Output the [x, y] coordinate of the center of the cell containing the given text.  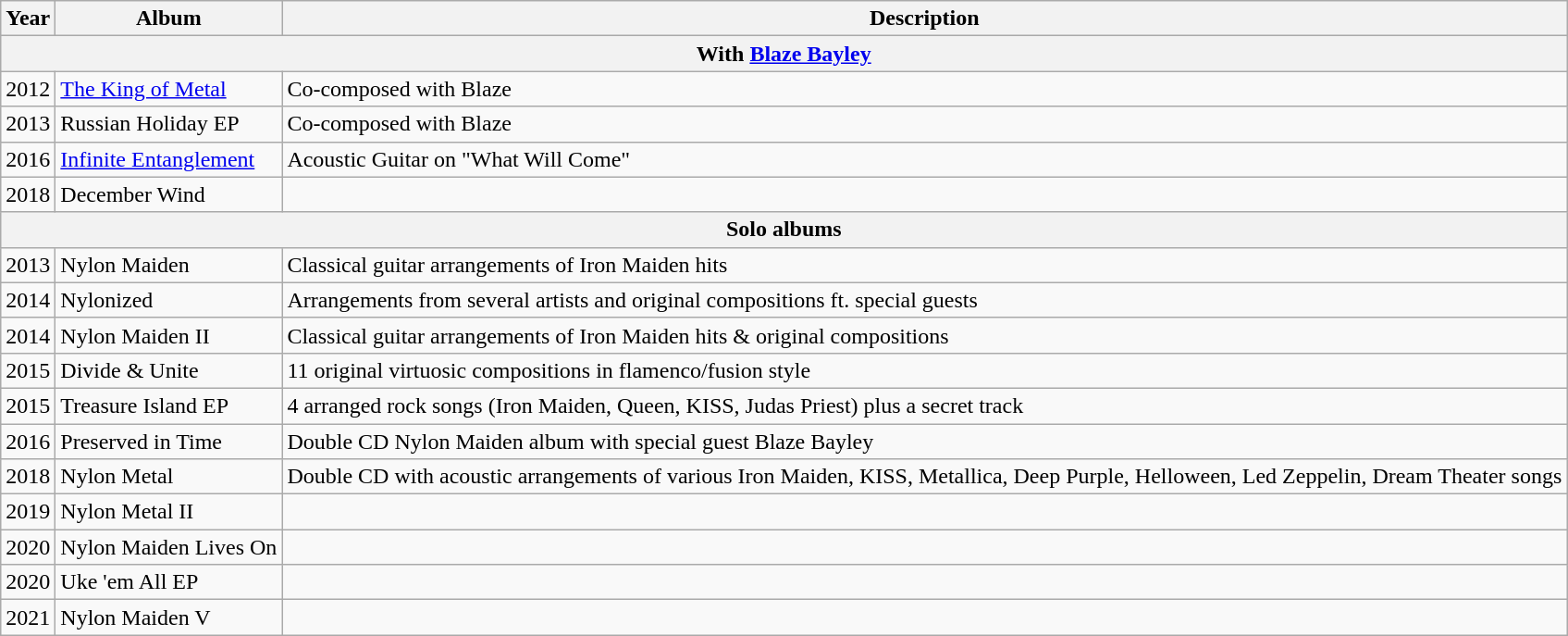
2021 [28, 617]
2019 [28, 512]
Double CD Nylon Maiden album with special guest Blaze Bayley [925, 442]
Uke 'em All EP [168, 582]
Solo albums [784, 230]
Classical guitar arrangements of Iron Maiden hits & original compositions [925, 335]
With Blaze Bayley [784, 54]
Arrangements from several artists and original compositions ft. special guests [925, 300]
Treasure Island EP [168, 405]
Nylon Metal [168, 477]
11 original virtuosic compositions in flamenco/fusion style [925, 370]
4 arranged rock songs (Iron Maiden, Queen, KISS, Judas Priest) plus a secret track [925, 405]
2012 [28, 89]
December Wind [168, 194]
Description [925, 19]
Infinite Entanglement [168, 159]
Preserved in Time [168, 442]
Nylon Maiden II [168, 335]
Album [168, 19]
Nylon Maiden Lives On [168, 547]
Nylon Maiden V [168, 617]
Divide & Unite [168, 370]
Russian Holiday EP [168, 124]
Nylonized [168, 300]
Acoustic Guitar on "What Will Come" [925, 159]
The King of Metal [168, 89]
Nylon Metal II [168, 512]
Classical guitar arrangements of Iron Maiden hits [925, 265]
Double CD with acoustic arrangements of various Iron Maiden, KISS, Metallica, Deep Purple, Helloween, Led Zeppelin, Dream Theater songs [925, 477]
Year [28, 19]
Nylon Maiden [168, 265]
